For the text-containing cell, return its midpoint in (X, Y) coordinate format. 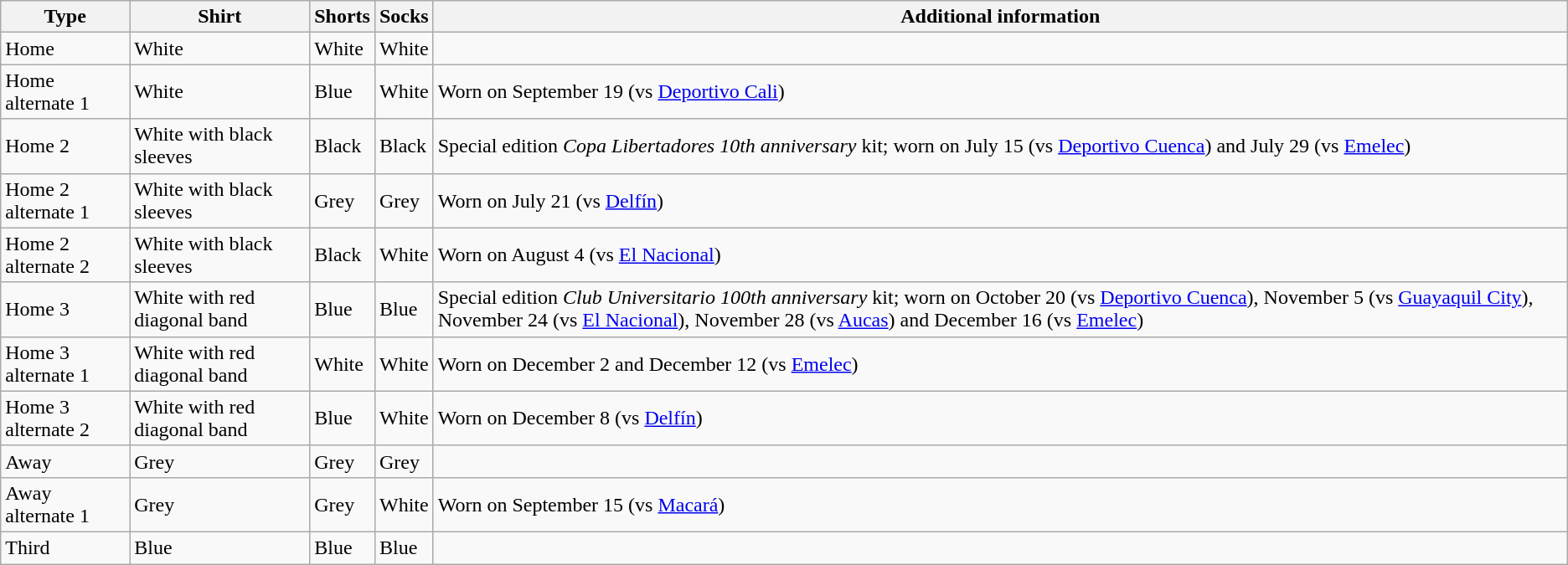
Home 3 alternate 2 (65, 419)
Home alternate 1 (65, 92)
Home 2 alternate 1 (65, 201)
Worn on December 2 and December 12 (vs Emelec) (1000, 363)
Away alternate 1 (65, 504)
Type (65, 17)
Worn on December 8 (vs Delfín) (1000, 419)
Home 3 (65, 310)
Away (65, 461)
Home 3 alternate 1 (65, 363)
Worn on August 4 (vs El Nacional) (1000, 254)
Additional information (1000, 17)
Special edition Copa Libertadores 10th anniversary kit; worn on July 15 (vs Deportivo Cuenca) and July 29 (vs Emelec) (1000, 146)
Home (65, 49)
Home 2 (65, 146)
Shorts (343, 17)
Worn on July 21 (vs Delfín) (1000, 201)
Home 2 alternate 2 (65, 254)
Worn on September 19 (vs Deportivo Cali) (1000, 92)
Worn on September 15 (vs Macará) (1000, 504)
Shirt (219, 17)
Socks (404, 17)
Third (65, 547)
